Return the [x, y] coordinate for the center point of the cell that contains the specified text.  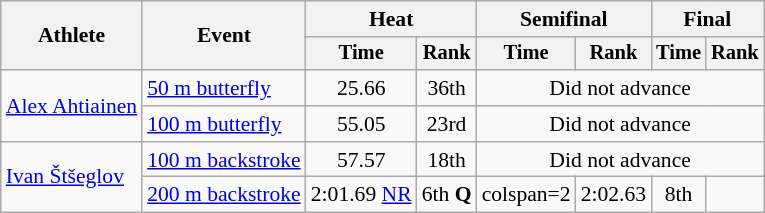
100 m butterfly [224, 124]
36th [447, 88]
Alex Ahtiainen [72, 106]
23rd [447, 124]
2:02.63 [614, 195]
Event [224, 36]
55.05 [362, 124]
Heat [392, 19]
Final [707, 19]
colspan=2 [526, 195]
18th [447, 160]
57.57 [362, 160]
6th Q [447, 195]
Semifinal [564, 19]
25.66 [362, 88]
8th [678, 195]
50 m butterfly [224, 88]
200 m backstroke [224, 195]
Athlete [72, 36]
Ivan Štšeglov [72, 178]
2:01.69 NR [362, 195]
100 m backstroke [224, 160]
